Output the (x, y) coordinate of the center of the cell containing the given text.  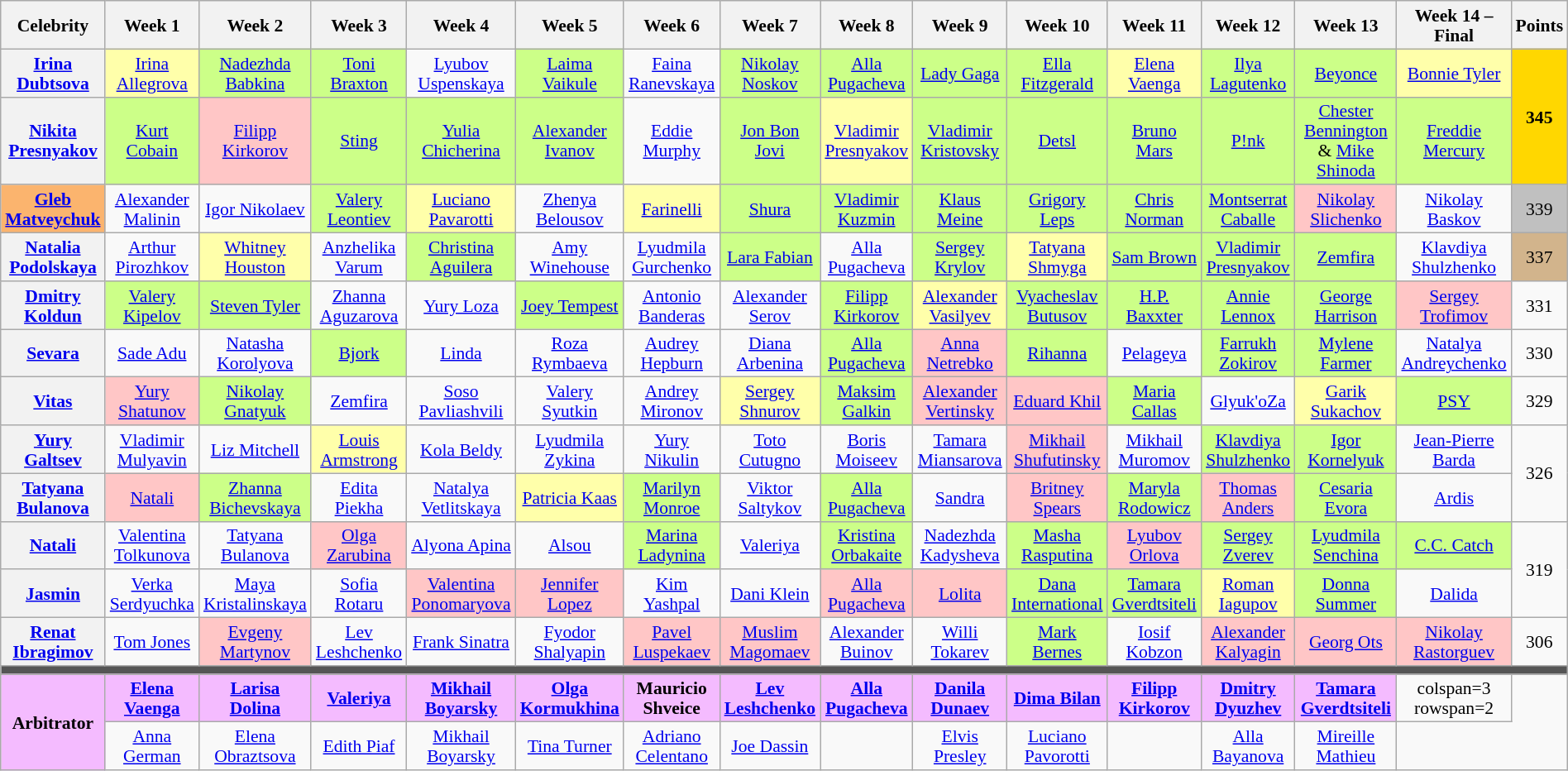
Week 6 (672, 25)
Chester Bennington & Mike Shinoda (1346, 141)
331 (1539, 305)
Evgeny Martynov (255, 642)
Joey Tempest (569, 305)
PSY (1454, 401)
Alexander Kalyagin (1248, 642)
Annie Lennox (1248, 305)
Valery Syutkin (569, 401)
Luciano Pavorotti (1057, 746)
Lyudmila Gurchenko (672, 257)
Lyudmila Zykina (569, 449)
Valentina Ponomaryova (461, 594)
Vladimir Kristovsky (960, 141)
Sofia Rotaru (359, 594)
Anzhelika Varum (359, 257)
Lady Gaga (960, 73)
Ella Fitzgerald (1057, 73)
Week 4 (461, 25)
Nikolay Rastorguev (1454, 642)
Bruno Mars (1154, 141)
Viktor Saltykov (770, 497)
Maria Callas (1154, 401)
Igor Nikolaev (255, 209)
329 (1539, 401)
Week 14 – Final (1454, 25)
Valery Leontiev (359, 209)
Bjork (359, 353)
Joe Dassin (770, 746)
Jasmin (53, 594)
Yury Nikulin (672, 449)
Jean-Pierre Barda (1454, 449)
Lyubov Orlova (1154, 545)
Igor Kornelyuk (1346, 449)
Week 8 (867, 25)
Week 1 (152, 25)
P!nk (1248, 141)
Alexander Vertinsky (960, 401)
Dani Klein (770, 594)
Steven Tyler (255, 305)
Gleb Matveychuk (53, 209)
Faina Ranevskaya (672, 73)
Nikolay Noskov (770, 73)
Nikolay Baskov (1454, 209)
Pavel Luspekaev (672, 642)
Frank Sinatra (461, 642)
Tom Jones (152, 642)
Week 2 (255, 25)
326 (1539, 473)
Lara Fabian (770, 257)
Farinelli (672, 209)
Vladimir Mulyavin (152, 449)
Ilya Lagutenko (1248, 73)
330 (1539, 353)
Arthur Pirozhkov (152, 257)
Freddie Mercury (1454, 141)
345 (1539, 117)
Georg Ots (1346, 642)
Week 12 (1248, 25)
Celebrity (53, 25)
Soso Pavliashvili (461, 401)
Sade Adu (152, 353)
Dmitry Koldun (53, 305)
Valentina Tolkunova (152, 545)
Sergey Zverev (1248, 545)
Detsl (1057, 141)
Iosif Kobzon (1154, 642)
Yury Shatunov (152, 401)
Week 11 (1154, 25)
Garik Sukachov (1346, 401)
Pelageya (1154, 353)
Edita Piekha (359, 497)
Elena Obraztsova (255, 746)
Sergey Krylov (960, 257)
Toni Braxton (359, 73)
Points (1539, 25)
Kristina Orbakaite (867, 545)
Mikhail Muromov (1154, 449)
Sting (359, 141)
Week 10 (1057, 25)
Kola Beldy (461, 449)
Audrey Hepburn (672, 353)
Mauricio Shveice (672, 698)
Week 5 (569, 25)
Sandra (960, 497)
Sam Brown (1154, 257)
337 (1539, 257)
Edith Piaf (359, 746)
Amy Winehouse (569, 257)
Irina Dubtsova (53, 73)
Bonnie Tyler (1454, 73)
Jon Bon Jovi (770, 141)
Eddie Murphy (672, 141)
Montserrat Caballe (1248, 209)
Shura (770, 209)
Maya Kristalinskaya (255, 594)
Glyuk'oZa (1248, 401)
Alexander Serov (770, 305)
Tina Turner (569, 746)
Dima Bilan (1057, 698)
Alexander Buinov (867, 642)
Olga Kormukhina (569, 698)
Liz Mitchell (255, 449)
Kim Yashpal (672, 594)
Zhenya Belousov (569, 209)
Luciano Pavarotti (461, 209)
Alyona Apina (461, 545)
Antonio Banderas (672, 305)
Chris Norman (1154, 209)
C.C. Catch (1454, 545)
Mikhail Shufutinsky (1057, 449)
Nikolay Slichenko (1346, 209)
Natalia Podolskaya (53, 257)
Marina Ladynina (672, 545)
Week 13 (1346, 25)
Week 9 (960, 25)
Yulia Chicherina (461, 141)
339 (1539, 209)
Tatyana Shmyga (1057, 257)
Nadezhda Babkina (255, 73)
Toto Cutugno (770, 449)
Boris Moiseev (867, 449)
Dalida (1454, 594)
Vitas (53, 401)
Larisa Dolina (255, 698)
H.P. Baxxter (1154, 305)
Verka Serdyuchka (152, 594)
Donna Summer (1346, 594)
Maryla Rodowicz (1154, 497)
Valery Kipelov (152, 305)
Mark Bernes (1057, 642)
Elvis Presley (960, 746)
colspan=3 rowspan=2 (1454, 698)
Sergey Trofimov (1454, 305)
Week 3 (359, 25)
Jennifer Lopez (569, 594)
Diana Arbenina (770, 353)
Nikita Presnyakov (53, 141)
Vyacheslav Butusov (1057, 305)
George Harrison (1346, 305)
Alsou (569, 545)
Dana International (1057, 594)
Linda (461, 353)
Dmitry Dyuzhev (1248, 698)
Danila Dunaev (960, 698)
Mireille Mathieu (1346, 746)
Anna German (152, 746)
Rihanna (1057, 353)
Eduard Khil (1057, 401)
Ardis (1454, 497)
Lolita (960, 594)
Nadezhda Kadysheva (960, 545)
Louis Armstrong (359, 449)
Masha Rasputina (1057, 545)
Laima Vaikule (569, 73)
Alexander Vasilyev (960, 305)
Olga Zarubina (359, 545)
Yury Loza (461, 305)
Week 7 (770, 25)
Lyudmila Senchina (1346, 545)
Sevara (53, 353)
Anna Netrebko (960, 353)
Renat Ibragimov (53, 642)
Sergey Shnurov (770, 401)
Grigory Leps (1057, 209)
Thomas Anders (1248, 497)
Marilyn Monroe (672, 497)
Muslim Magomaev (770, 642)
319 (1539, 569)
Vladimir Kuzmin (867, 209)
Christina Aguilera (461, 257)
Whitney Houston (255, 257)
Kurt Cobain (152, 141)
Andrey Mironov (672, 401)
Klaus Meine (960, 209)
Roman Iagupov (1248, 594)
Irina Allegrova (152, 73)
Mylene Farmer (1346, 353)
Tamara Miansarova (960, 449)
Alla Bayanova (1248, 746)
Natasha Korolyova (255, 353)
Natalya Vetlitskaya (461, 497)
Lyubov Uspenskaya (461, 73)
Fyodor Shalyapin (569, 642)
Cesaria Evora (1346, 497)
Roza Rymbaeva (569, 353)
Farrukh Zokirov (1248, 353)
Alexander Malinin (152, 209)
Patricia Kaas (569, 497)
Maksim Galkin (867, 401)
Beyonce (1346, 73)
Nikolay Gnatyuk (255, 401)
Yury Galtsev (53, 449)
Alexander Ivanov (569, 141)
306 (1539, 642)
Adriano Celentano (672, 746)
Natalya Andreychenko (1454, 353)
Arbitrator (53, 722)
Zhanna Bichevskaya (255, 497)
Willi Tokarev (960, 642)
Zhanna Aguzarova (359, 305)
Britney Spears (1057, 497)
